Locate the cell with the specified text and output its [x, y] center coordinate. 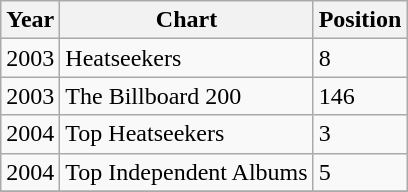
Heatseekers [186, 58]
Top Independent Albums [186, 172]
146 [360, 96]
8 [360, 58]
Top Heatseekers [186, 134]
Chart [186, 20]
Year [30, 20]
The Billboard 200 [186, 96]
3 [360, 134]
Position [360, 20]
5 [360, 172]
